Provide the [x, y] coordinate of the cell's center where the given text is located.  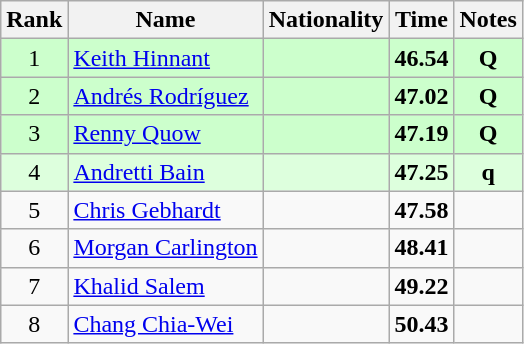
Andrés Rodríguez [166, 96]
8 [34, 324]
1 [34, 58]
47.25 [422, 172]
Rank [34, 20]
Andretti Bain [166, 172]
Morgan Carlington [166, 248]
Nationality [326, 20]
3 [34, 134]
46.54 [422, 58]
47.02 [422, 96]
Chang Chia-Wei [166, 324]
5 [34, 210]
Time [422, 20]
Khalid Salem [166, 286]
48.41 [422, 248]
6 [34, 248]
Keith Hinnant [166, 58]
50.43 [422, 324]
Renny Quow [166, 134]
47.58 [422, 210]
49.22 [422, 286]
Chris Gebhardt [166, 210]
7 [34, 286]
47.19 [422, 134]
2 [34, 96]
4 [34, 172]
Notes [488, 20]
q [488, 172]
Name [166, 20]
